Find where the given text appears and provide that cell's center as [X, Y] coordinate. 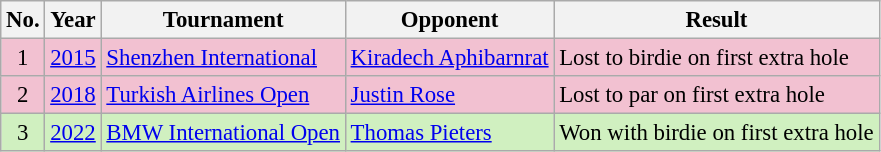
Won with birdie on first extra hole [716, 133]
2015 [73, 58]
3 [23, 133]
Result [716, 20]
Tournament [223, 20]
Year [73, 20]
Shenzhen International [223, 58]
Thomas Pieters [450, 133]
Lost to par on first extra hole [716, 95]
Justin Rose [450, 95]
2022 [73, 133]
Lost to birdie on first extra hole [716, 58]
2 [23, 95]
No. [23, 20]
2018 [73, 95]
Kiradech Aphibarnrat [450, 58]
BMW International Open [223, 133]
Opponent [450, 20]
Turkish Airlines Open [223, 95]
1 [23, 58]
